Output the [x, y] coordinate of the center of the cell containing the given text.  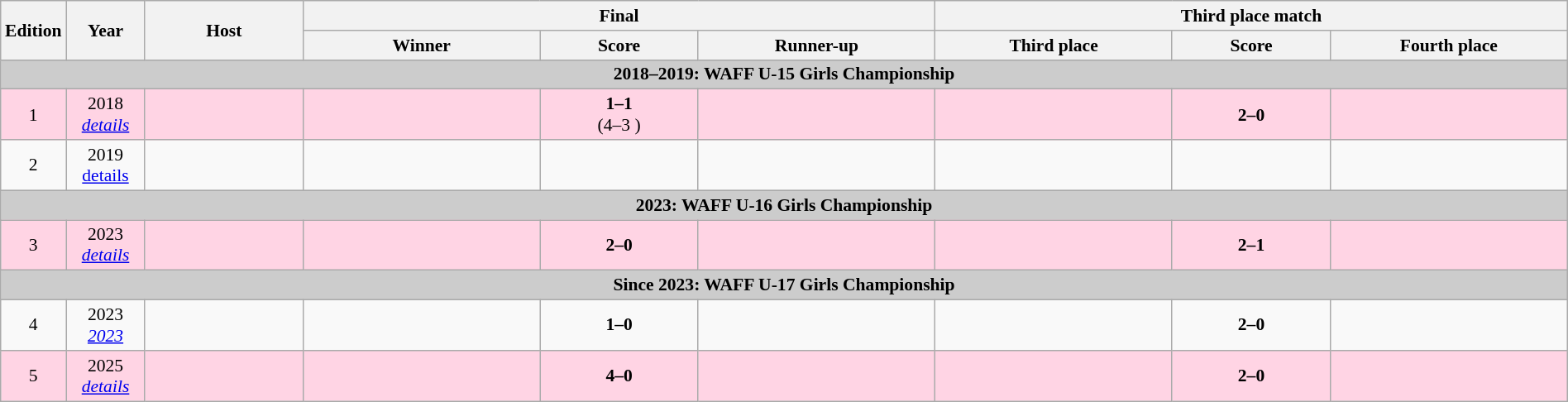
Winner [422, 45]
4–0 [619, 376]
Final [619, 16]
2025details [106, 376]
5 [33, 376]
Third place match [1251, 16]
4 [33, 326]
2023details [106, 245]
2018details [106, 114]
Edition [33, 30]
Runner-up [817, 45]
2–1 [1250, 245]
2018–2019: WAFF U-15 Girls Championship [784, 74]
1–1 (4–3 ) [619, 114]
2 [33, 165]
Since 2023: WAFF U-17 Girls Championship [784, 285]
2023: WAFF U-16 Girls Championship [784, 205]
3 [33, 245]
2019details [106, 165]
1–0 [619, 326]
Year [106, 30]
Third place [1054, 45]
Fourth place [1449, 45]
20232023 [106, 326]
Host [223, 30]
1 [33, 114]
